Pinpoint the cell where the given text exists, returning its [x, y] midpoint coordinate. 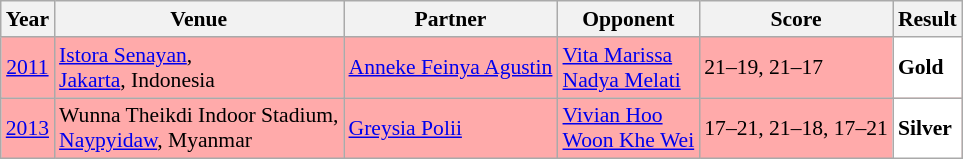
Year [28, 19]
17–21, 21–18, 17–21 [796, 128]
21–19, 21–17 [796, 68]
Result [928, 19]
Greysia Polii [451, 128]
Venue [198, 19]
Gold [928, 68]
Anneke Feinya Agustin [451, 68]
2011 [28, 68]
Istora Senayan,Jakarta, Indonesia [198, 68]
Score [796, 19]
Partner [451, 19]
Vivian Hoo Woon Khe Wei [628, 128]
Opponent [628, 19]
Wunna Theikdi Indoor Stadium,Naypyidaw, Myanmar [198, 128]
Silver [928, 128]
Vita Marissa Nadya Melati [628, 68]
2013 [28, 128]
